Return the [x, y] coordinate for the center point of the cell that contains the specified text.  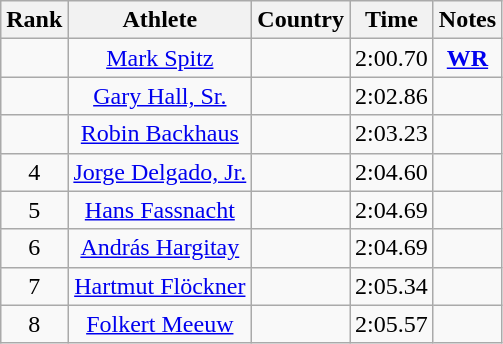
2:05.34 [392, 286]
2:02.86 [392, 96]
6 [34, 248]
Gary Hall, Sr. [160, 96]
8 [34, 324]
2:05.57 [392, 324]
András Hargitay [160, 248]
5 [34, 210]
Robin Backhaus [160, 134]
Athlete [160, 20]
WR [467, 58]
Time [392, 20]
2:00.70 [392, 58]
4 [34, 172]
Jorge Delgado, Jr. [160, 172]
2:03.23 [392, 134]
Notes [467, 20]
2:04.60 [392, 172]
Country [301, 20]
Folkert Meeuw [160, 324]
7 [34, 286]
Hartmut Flöckner [160, 286]
Rank [34, 20]
Mark Spitz [160, 58]
Hans Fassnacht [160, 210]
